From the cell containing the given text, extract its center point as (x, y) coordinate. 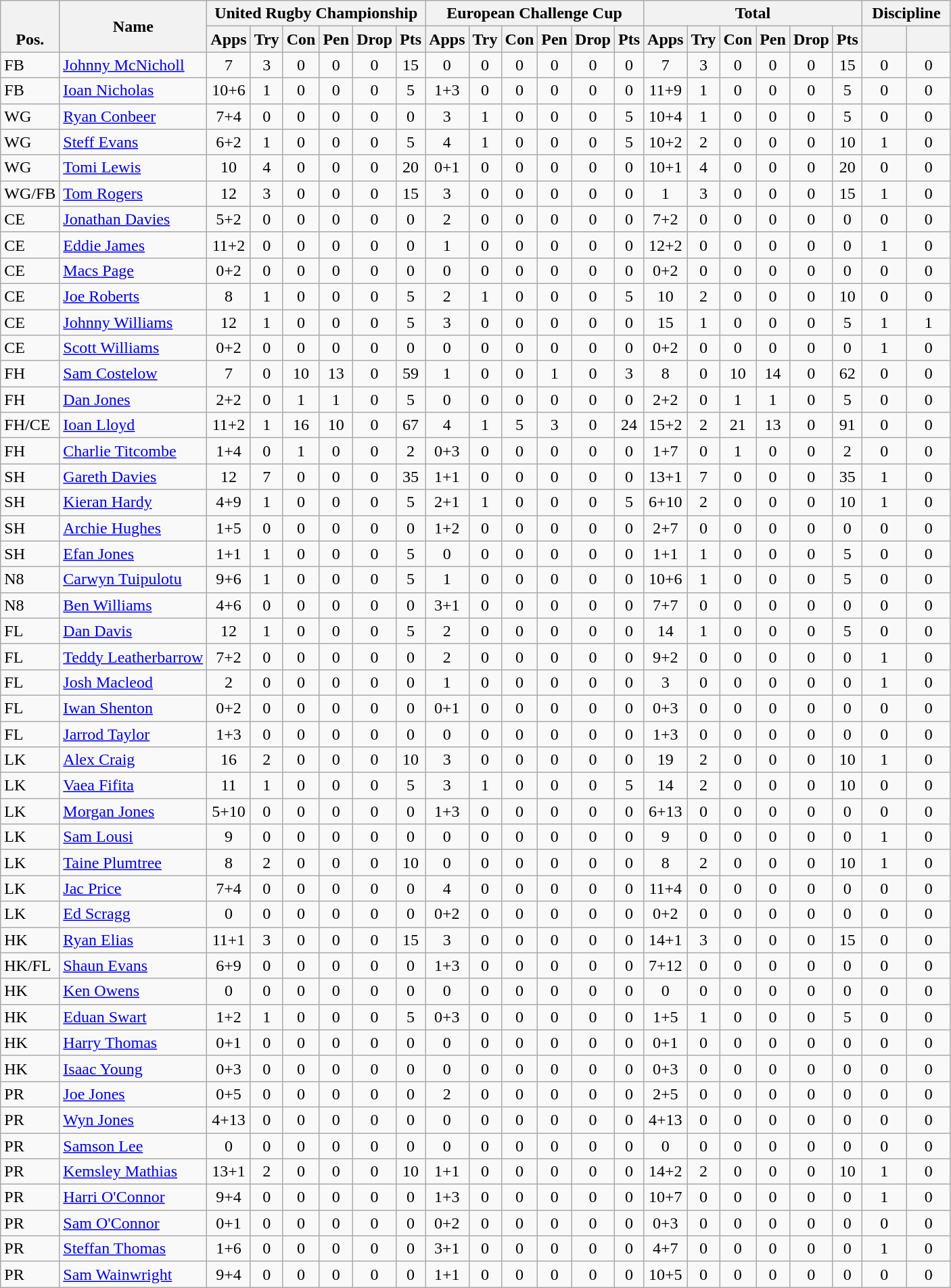
Shaun Evans (133, 965)
2+5 (666, 1094)
Discipline (906, 14)
Scott Williams (133, 348)
7+12 (666, 965)
4+7 (666, 1249)
6+13 (666, 811)
11+9 (666, 91)
Isaac Young (133, 1068)
19 (666, 760)
1+4 (229, 451)
15+2 (666, 425)
Joe Jones (133, 1094)
Pos. (30, 26)
21 (738, 425)
1+6 (229, 1249)
Ken Owens (133, 991)
10+4 (666, 116)
12+2 (666, 245)
Taine Plumtree (133, 863)
Kemsley Mathias (133, 1172)
7+7 (666, 605)
Johnny Williams (133, 323)
Total (753, 14)
Ben Williams (133, 605)
Gareth Davies (133, 477)
Eddie James (133, 245)
67 (411, 425)
Eduan Swart (133, 1017)
Ryan Conbeer (133, 116)
Tomi Lewis (133, 168)
6+10 (666, 502)
Name (133, 26)
Efan Jones (133, 554)
Jonathan Davies (133, 219)
Samson Lee (133, 1146)
6+9 (229, 965)
2+1 (447, 502)
11 (229, 786)
Dan Jones (133, 400)
24 (629, 425)
Archie Hughes (133, 528)
10+2 (666, 142)
Vaea Fifita (133, 786)
Ed Scragg (133, 914)
Steffan Thomas (133, 1249)
Iwan Shenton (133, 708)
10+7 (666, 1197)
HK/FL (30, 965)
Carwyn Tuipulotu (133, 579)
Harri O'Connor (133, 1197)
6+2 (229, 142)
Wyn Jones (133, 1120)
Morgan Jones (133, 811)
11+4 (666, 888)
Ryan Elias (133, 940)
FH/CE (30, 425)
Charlie Titcombe (133, 451)
Ioan Lloyd (133, 425)
European Challenge Cup (534, 14)
5+2 (229, 219)
Macs Page (133, 270)
Kieran Hardy (133, 502)
Alex Craig (133, 760)
Sam Lousi (133, 837)
2+7 (666, 528)
4+9 (229, 502)
Josh Macleod (133, 682)
Harry Thomas (133, 1043)
Jarrod Taylor (133, 734)
Ioan Nicholas (133, 91)
Johnny McNicholl (133, 65)
14+2 (666, 1172)
Tom Rogers (133, 193)
5+10 (229, 811)
Dan Davis (133, 631)
WG/FB (30, 193)
1+7 (666, 451)
Sam Costelow (133, 374)
14+1 (666, 940)
Joe Roberts (133, 296)
59 (411, 374)
Steff Evans (133, 142)
Jac Price (133, 888)
Sam O'Connor (133, 1223)
Sam Wainwright (133, 1274)
4+6 (229, 605)
11+1 (229, 940)
10+5 (666, 1274)
91 (847, 425)
United Rugby Championship (317, 14)
10+1 (666, 168)
0+5 (229, 1094)
Teddy Leatherbarrow (133, 657)
9+6 (229, 579)
62 (847, 374)
9+2 (666, 657)
